Output the (x, y) coordinate of the center of the cell containing the given text.  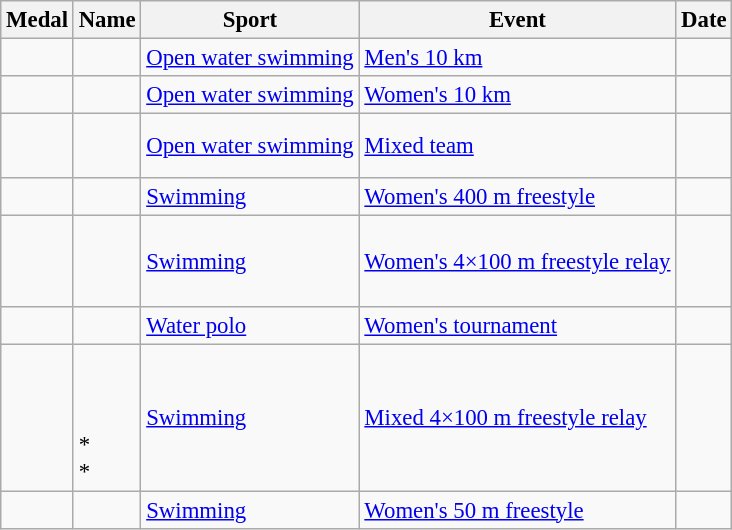
** (107, 418)
Medal (38, 20)
Sport (250, 20)
Mixed 4×100 m freestyle relay (518, 418)
Name (107, 20)
Women's 50 m freestyle (518, 510)
Water polo (250, 327)
Event (518, 20)
Women's tournament (518, 327)
Women's 4×100 m freestyle relay (518, 262)
Date (704, 20)
Men's 10 km (518, 58)
Women's 400 m freestyle (518, 197)
Women's 10 km (518, 95)
Mixed team (518, 146)
